Search for the cell housing the specified text and yield its [x, y] center coordinate. 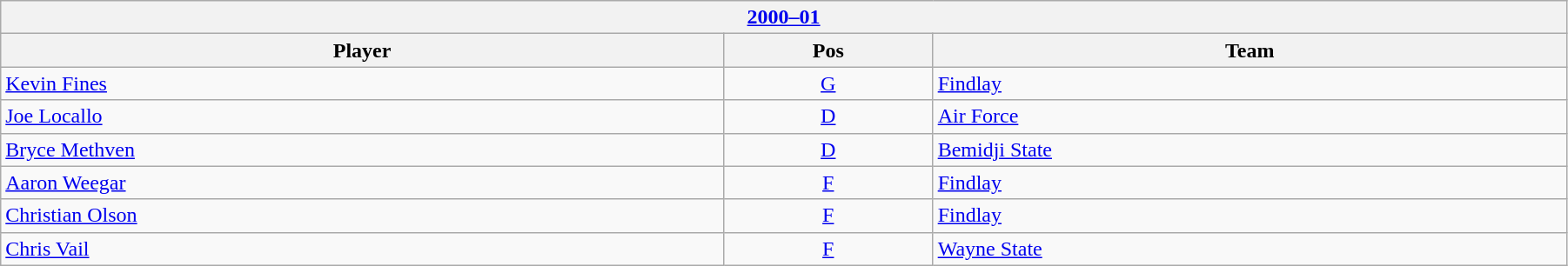
Team [1250, 50]
Bemidji State [1250, 150]
Chris Vail [362, 249]
Pos [828, 50]
G [828, 83]
Joe Locallo [362, 116]
Christian Olson [362, 216]
Player [362, 50]
Wayne State [1250, 249]
Bryce Methven [362, 150]
2000–01 [784, 17]
Air Force [1250, 116]
Aaron Weegar [362, 183]
Kevin Fines [362, 83]
